Locate the cell with the specified text and output its [X, Y] center coordinate. 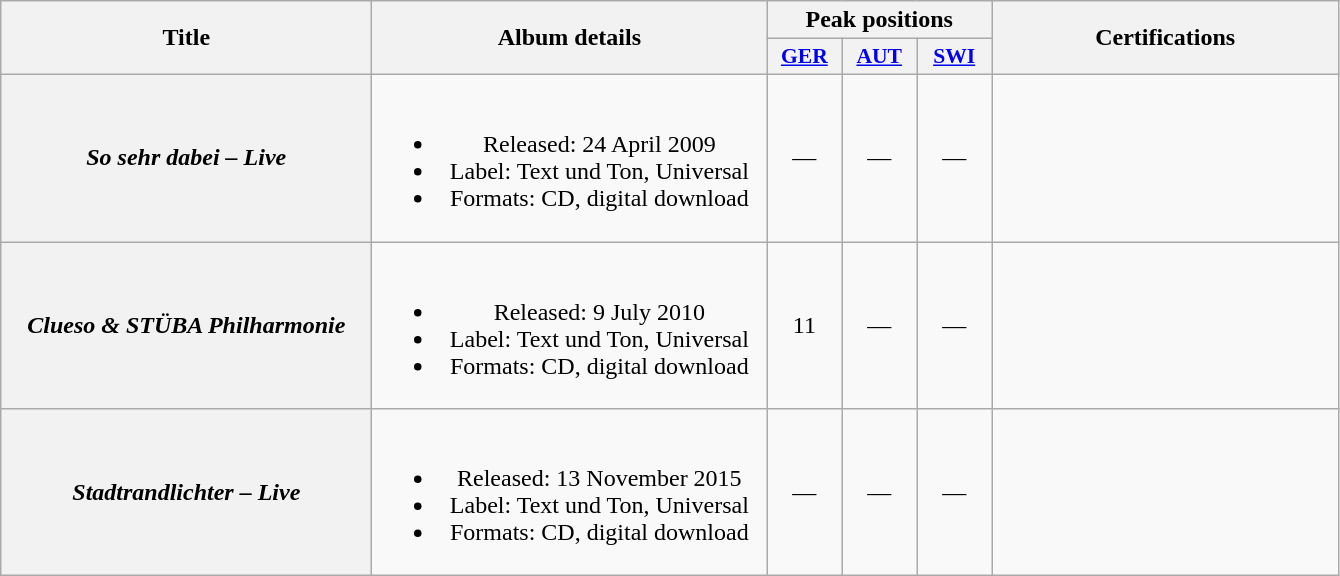
11 [804, 326]
Title [186, 38]
GER [804, 57]
Album details [570, 38]
Released: 9 July 2010Label: Text und Ton, UniversalFormats: CD, digital download [570, 326]
Stadtrandlichter – Live [186, 492]
Released: 24 April 2009Label: Text und Ton, UniversalFormats: CD, digital download [570, 158]
Clueso & STÜBA Philharmonie [186, 326]
Peak positions [880, 20]
Released: 13 November 2015Label: Text und Ton, UniversalFormats: CD, digital download [570, 492]
So sehr dabei – Live [186, 158]
Certifications [1166, 38]
AUT [880, 57]
SWI [954, 57]
